From the cell containing the given text, extract its center point as [x, y] coordinate. 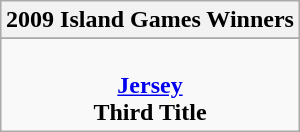
2009 Island Games Winners [150, 20]
JerseyThird Title [150, 85]
